Locate the cell with the specified text and output its [x, y] center coordinate. 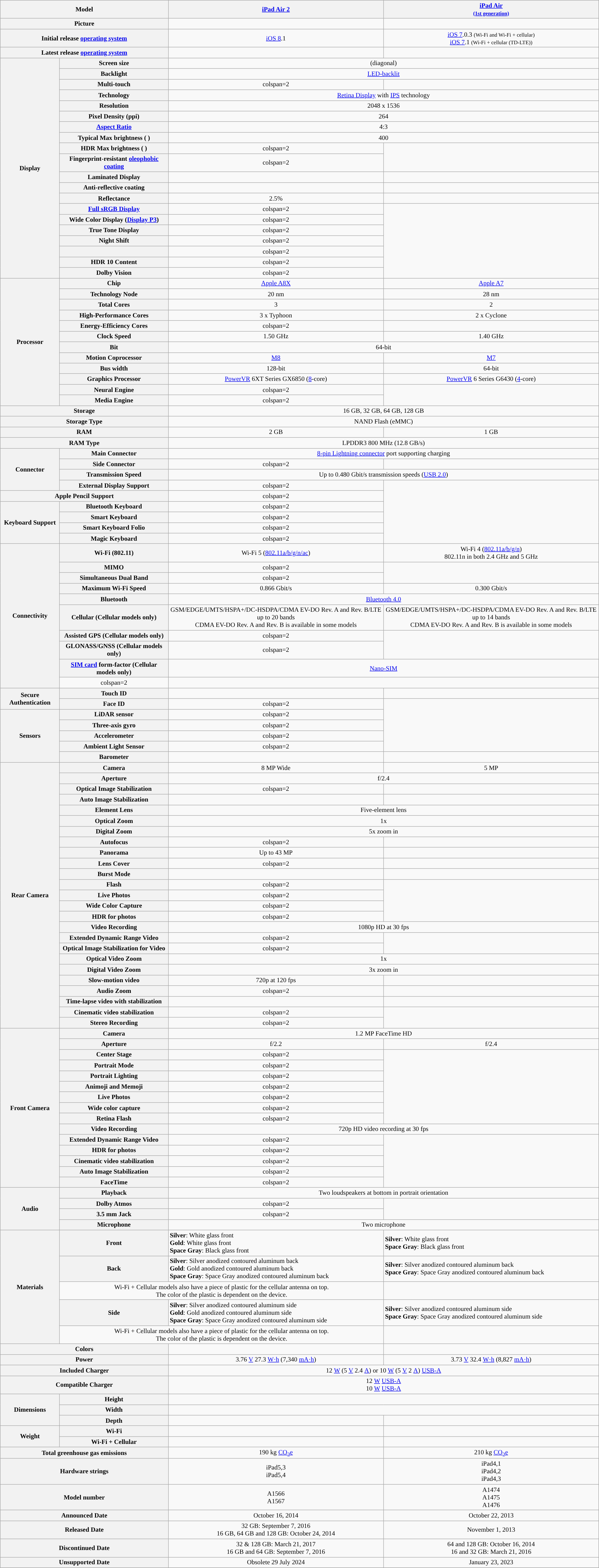
4:3 [384, 127]
Dimensions [30, 1410]
12 W (5 V 2.4 A) or 10 W (5 V 2 A) USB-A [384, 1370]
Depth [114, 1421]
Storage [84, 411]
8 MP Wide [276, 768]
January 23, 2023 [491, 1562]
Graphics Processor [114, 379]
Wi-Fi 5 (802.11a/b/g/n/ac) [276, 553]
720p at 120 fps [276, 980]
Display [30, 168]
5 MP [491, 768]
Anti-reflective coating [114, 188]
Technology [114, 95]
Night Shift [114, 241]
Connectivity [30, 616]
Multi-touch [114, 84]
3x zoom in [384, 970]
Width [114, 1410]
3.76 V 27.3 W·h (7,340 mA·h) [276, 1360]
Audio [30, 1209]
Connector [30, 469]
Back [114, 1269]
Center Stage [114, 1054]
Two microphone [384, 1225]
2 GB [276, 432]
Apple Pencil Support [84, 496]
Initial release operating system [84, 38]
MIMO [114, 567]
SIM card form-factor (Cellular models only) [114, 668]
M7 [491, 358]
October 22, 2013 [491, 1515]
Compatible Charger [84, 1385]
720p HD video recording at 30 fps [384, 1129]
Retina Flash [114, 1118]
Wide Color Display (Display P3) [114, 219]
Wide color capture [114, 1108]
Latest release operating system [84, 52]
Flash [114, 885]
2048 x 1536 [384, 106]
Wi-Fi + Cellular [114, 1442]
2.5% [276, 198]
1 GB [491, 432]
Smart Keyboard [114, 517]
Optical Image Stabilization [114, 789]
GSM/EDGE/UMTS/HSPA+/DC-HSDPA/CDMA EV-DO Rev. A and Rev. B/LTE up to 20 bandsCDMA EV-DO Rev. A and Rev. B is available in some models [276, 617]
2 [491, 304]
Silver: Silver anodized contoured aluminum sideGold: Gold anodized contoured aluminum sideSpace Gray: Space Gray anodized contoured aluminum side [276, 1313]
Wi-Fi [114, 1431]
LED-backlit [384, 74]
1080p HD at 30 fps [384, 927]
RAM Type [84, 443]
iOS 7.0.3 (Wi-Fi and Wi-Fi + cellular)iOS 7.1 (Wi-Fi + cellular (TD-LTE)) [491, 38]
210 kg CO2e [491, 1453]
Power [84, 1360]
Full sRGB Display [114, 209]
PowerVR 6XT Series GX6850 (8-core) [276, 379]
Rear Camera [30, 895]
(diagonal) [384, 63]
Burst Mode [114, 874]
Colors [84, 1349]
iPad4,1iPad4,2iPad4,3 [491, 1471]
Front [114, 1243]
Total Cores [114, 304]
Magic Keyboard [114, 538]
True Tone Display [114, 230]
Five-element lens [384, 810]
Bluetooth [114, 599]
Silver: Silver anodized contoured aluminum sideSpace Gray: Space Gray anodized contoured aluminum side [491, 1313]
264 [384, 116]
Silver: White glass frontSpace Gray: Black glass front [491, 1243]
Height [114, 1399]
LPDDR3 800 MHz (12.8 GB/s) [384, 443]
Stereo Recording [114, 1023]
Hardware strings [84, 1471]
Aspect Ratio [114, 127]
Pixel Density (ppi) [114, 116]
Discontinued Date [84, 1548]
Wi-Fi 4 (802.11a/b/g/n)802.11n in both 2.4 GHz and 5 GHz [491, 553]
Accelerometer [114, 736]
Energy-Efficiency Cores [114, 326]
0.866 Gbit/s [276, 588]
Dolby Atmos [114, 1204]
Element Lens [114, 810]
400 [384, 138]
Autofocus [114, 842]
Bluetooth Keyboard [114, 507]
Apple A7 [491, 283]
Announced Date [84, 1515]
A1566A1567 [276, 1497]
Optical Video Zoom [114, 959]
Technology Node [114, 294]
Ambient Light Sensor [114, 746]
Nano-SIM [384, 668]
1.40 GHz [491, 336]
GSM/EDGE/UMTS/HSPA+/DC-HSDPA/CDMA EV-DO Rev. A and Rev. B/LTE up to 14 bandsCDMA EV-DO Rev. A and Rev. B is available in some models [491, 617]
Apple A8X [276, 283]
Weight [30, 1436]
Main Connector [114, 454]
HDR 10 Content [114, 262]
Digital Zoom [114, 832]
PowerVR 6 Series G6430 (4-core) [491, 379]
1.2 MP FaceTime HD [384, 1033]
Picture [84, 24]
GLONASS/GNSS (Cellular models only) [114, 650]
Up to 43 MP [276, 853]
Front Camera [30, 1108]
RAM [84, 432]
Media Engine [114, 400]
Fingerprint-resistant oleophobic coating [114, 163]
Slow-motion video [114, 980]
iPad Air(1st generation) [491, 9]
November 1, 2013 [491, 1530]
Model [84, 9]
Materials [30, 1287]
NAND Flash (eMMC) [384, 422]
Reflectance [114, 198]
Barometer [114, 757]
Bus width [114, 368]
Portrait Mode [114, 1065]
Playback [114, 1193]
Obsolete 29 July 2024 [276, 1562]
October 16, 2014 [276, 1515]
Neural Engine [114, 390]
Silver: Silver anodized contoured aluminum backGold: Gold anodized contoured aluminum backSpace Gray: Space Gray anodized contoured aluminum back [276, 1269]
128-bit [276, 368]
12 W USB-A10 W USB-A [384, 1385]
Optical Zoom [114, 821]
Chip [114, 283]
28 nm [491, 294]
f/2.2 [276, 1044]
16 GB, 32 GB, 64 GB, 128 GB [384, 411]
3.5 mm Jack [114, 1214]
20 nm [276, 294]
2 x Cyclone [491, 315]
1.50 GHz [276, 336]
Face ID [114, 704]
Dolby Vision [114, 273]
Smart Keyboard Folio [114, 528]
Lens Cover [114, 863]
Unsupported Date [84, 1562]
3.73 V 32.4 W·h (8,827 mA·h) [491, 1360]
Side [114, 1313]
iPad Air 2 [276, 9]
Maximum Wi-Fi Speed [114, 588]
Panorama [114, 853]
Time-lapse video with stabilization [114, 1001]
Total greenhouse gas emissions [84, 1453]
Wi-Fi (802.11) [114, 553]
Retina Display with IPS technology [384, 95]
Sensors [30, 736]
Processor [30, 342]
Portrait Lighting [114, 1076]
Motion Coprocessor [114, 358]
190 kg CO2e [276, 1453]
Touch ID [114, 693]
LiDAR sensor [114, 714]
A1474A1475A1476 [491, 1497]
32 GB: September 7, 201616 GB, 64 GB and 128 GB: October 24, 2014 [276, 1530]
5x zoom in [384, 832]
Simultaneous Dual Band [114, 578]
Keyboard Support [30, 522]
Side Connector [114, 464]
Up to 0.480 Gbit/s transmission speeds (USB 2.0) [384, 475]
64 and 128 GB: October 16, 201416 and 32 GB: March 21, 2016 [491, 1548]
Resolution [114, 106]
Clock Speed [114, 336]
Silver: Silver anodized contoured aluminum backSpace Gray: Space Gray anodized contoured aluminum back [491, 1269]
HDR Max brightness ( ) [114, 148]
High-Performance Cores [114, 315]
Model number [84, 1497]
0.300 Gbit/s [491, 588]
Backlight [114, 74]
3 x Typhoon [276, 315]
Three-axis gyro [114, 725]
Silver: White glass frontGold: White glass frontSpace Gray: Black glass front [276, 1243]
iPad5,3iPad5,4 [276, 1471]
Bit [114, 347]
Typical Max brightness ( ) [114, 138]
Assisted GPS (Cellular models only) [114, 635]
Wide Color Capture [114, 906]
External Display Support [114, 485]
8-pin Lightning connector port supporting charging [384, 454]
Included Charger [84, 1370]
Microphone [114, 1225]
Secure Authentication [30, 699]
Cellular (Cellular models only) [114, 617]
Released Date [84, 1530]
FaceTime [114, 1182]
iOS 8.1 [276, 38]
Laminated Display [114, 177]
Two loudspeakers at bottom in portrait orientation [384, 1193]
3 [276, 304]
Storage Type [84, 422]
Digital Video Zoom [114, 970]
Screen size [114, 63]
Transmission Speed [114, 475]
Bluetooth 4.0 [384, 599]
Optical Image Stabilization for Video [114, 948]
Animoji and Memoji [114, 1086]
Audio Zoom [114, 991]
M8 [276, 358]
32 & 128 GB: March 21, 201716 GB and 64 GB: September 7, 2016 [276, 1548]
